Extract the (x, y) coordinate from the center of the cell holding the provided text.  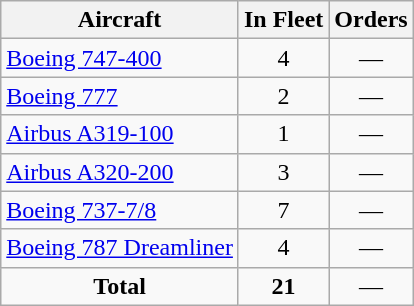
Boeing 747-400 (120, 58)
21 (283, 286)
Orders (371, 20)
2 (283, 96)
Total (120, 286)
In Fleet (283, 20)
Boeing 787 Dreamliner (120, 248)
Airbus A320-200 (120, 172)
Airbus A319-100 (120, 134)
Aircraft (120, 20)
Boeing 737-7/8 (120, 210)
Boeing 777 (120, 96)
3 (283, 172)
7 (283, 210)
1 (283, 134)
